For the text-containing cell, return its midpoint in [X, Y] coordinate format. 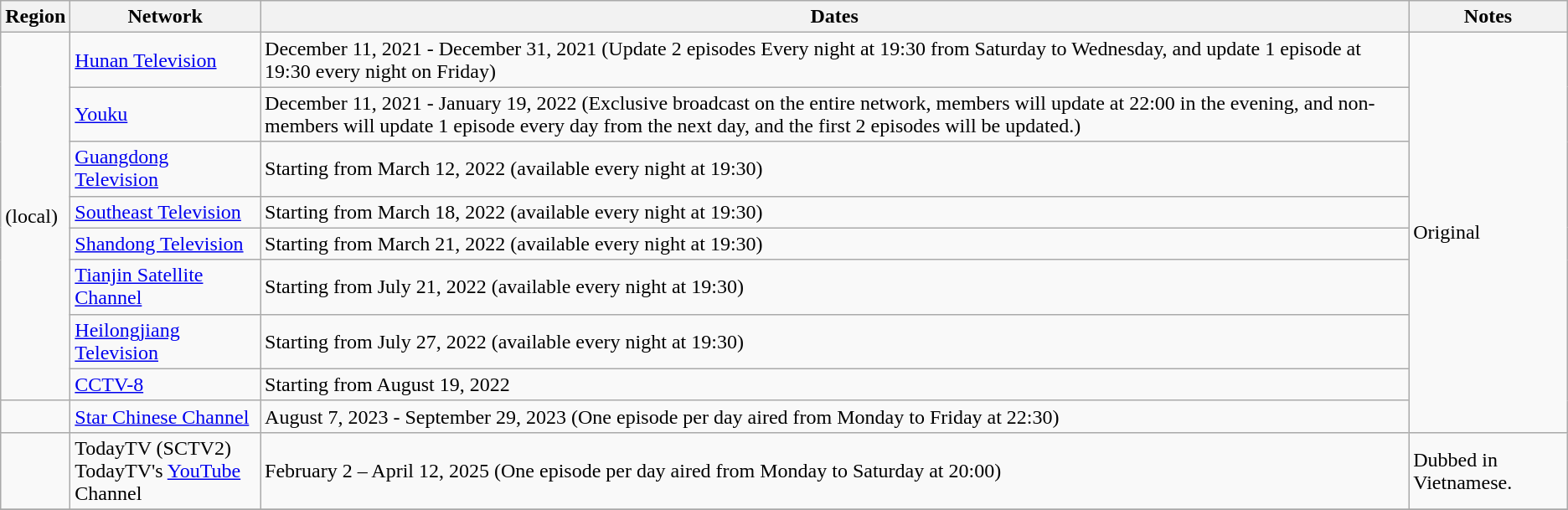
Dubbed in Vietnamese. [1488, 471]
Original [1488, 233]
(local) [35, 217]
Youku [166, 114]
Southeast Television [166, 212]
Star Chinese Channel [166, 416]
Starting from July 27, 2022 (available every night at 19:30) [834, 342]
Region [35, 17]
Heilongjiang Television [166, 342]
CCTV-8 [166, 384]
February 2 – April 12, 2025 (One episode per day aired from Monday to Saturday at 20:00) [834, 471]
Network [166, 17]
August 7, 2023 - September 29, 2023 (One episode per day aired from Monday to Friday at 22:30) [834, 416]
Hunan Television [166, 60]
Starting from March 12, 2022 (available every night at 19:30) [834, 169]
Dates [834, 17]
Starting from July 21, 2022 (available every night at 19:30) [834, 286]
Starting from August 19, 2022 [834, 384]
Shandong Television [166, 244]
Notes [1488, 17]
Tianjin Satellite Channel [166, 286]
Guangdong Television [166, 169]
TodayTV (SCTV2) TodayTV's YouTube Channel [166, 471]
Starting from March 18, 2022 (available every night at 19:30) [834, 212]
Starting from March 21, 2022 (available every night at 19:30) [834, 244]
